Locate the cell with the specified text and output its (X, Y) center coordinate. 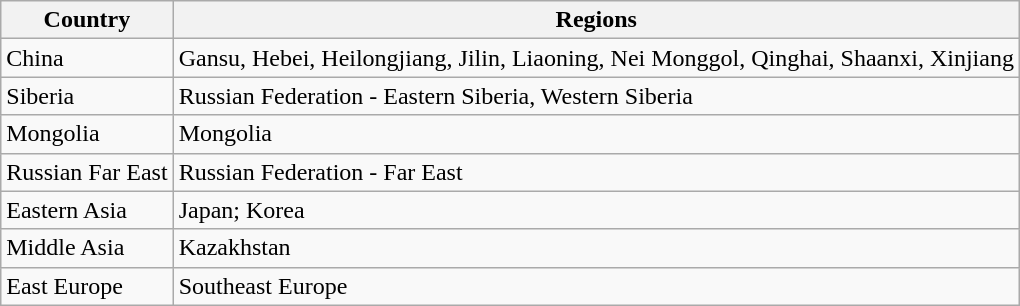
China (87, 58)
Southeast Europe (596, 286)
Eastern Asia (87, 210)
Kazakhstan (596, 248)
East Europe (87, 286)
Regions (596, 20)
Russian Federation - Far East (596, 172)
Country (87, 20)
Japan; Korea (596, 210)
Russian Federation - Eastern Siberia, Western Siberia (596, 96)
Siberia (87, 96)
Middle Asia (87, 248)
Russian Far East (87, 172)
Gansu, Hebei, Heilongjiang, Jilin, Liaoning, Nei Monggol, Qinghai, Shaanxi, Xinjiang (596, 58)
